Capture the cell that displays the provided text and extract its (x, y) central coordinate. 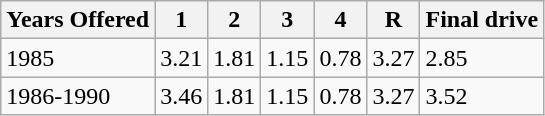
3.46 (182, 96)
1986-1990 (78, 96)
R (394, 20)
Years Offered (78, 20)
2 (234, 20)
3.21 (182, 58)
Final drive (482, 20)
1985 (78, 58)
4 (340, 20)
1 (182, 20)
3 (288, 20)
2.85 (482, 58)
3.52 (482, 96)
